Extract the (x, y) coordinate from the center of the cell holding the provided text.  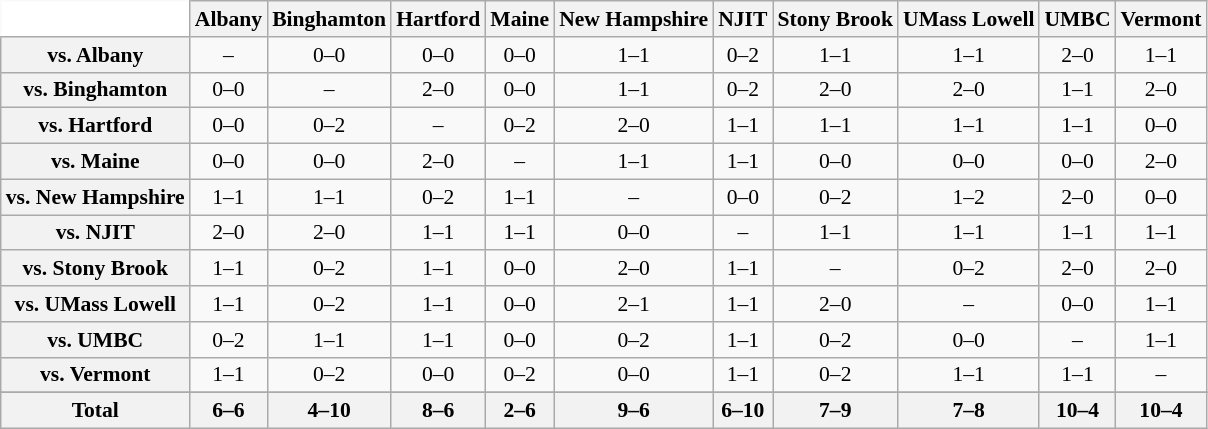
1–2 (968, 197)
Maine (520, 19)
vs. NJIT (96, 233)
NJIT (742, 19)
Albany (228, 19)
Binghamton (329, 19)
vs. Albany (96, 55)
Hartford (438, 19)
4–10 (329, 411)
vs. New Hampshire (96, 197)
Stony Brook (835, 19)
9–6 (634, 411)
2–1 (634, 304)
8–6 (438, 411)
vs. Hartford (96, 126)
Total (96, 411)
vs. Binghamton (96, 90)
7–9 (835, 411)
UMass Lowell (968, 19)
vs. UMass Lowell (96, 304)
vs. Vermont (96, 375)
2–6 (520, 411)
vs. UMBC (96, 340)
vs. Stony Brook (96, 269)
UMBC (1077, 19)
vs. Maine (96, 162)
7–8 (968, 411)
Vermont (1162, 19)
6–10 (742, 411)
New Hampshire (634, 19)
6–6 (228, 411)
